From the cell containing the given text, extract its center point as [x, y] coordinate. 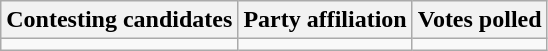
Contesting candidates [120, 20]
Party affiliation [325, 20]
Votes polled [480, 20]
